Extract the [X, Y] coordinate from the center of the cell holding the provided text.  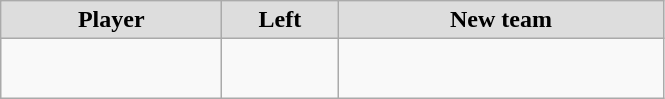
New team [501, 20]
Left [280, 20]
Player [112, 20]
